Pinpoint the cell where the given text exists, returning its [X, Y] midpoint coordinate. 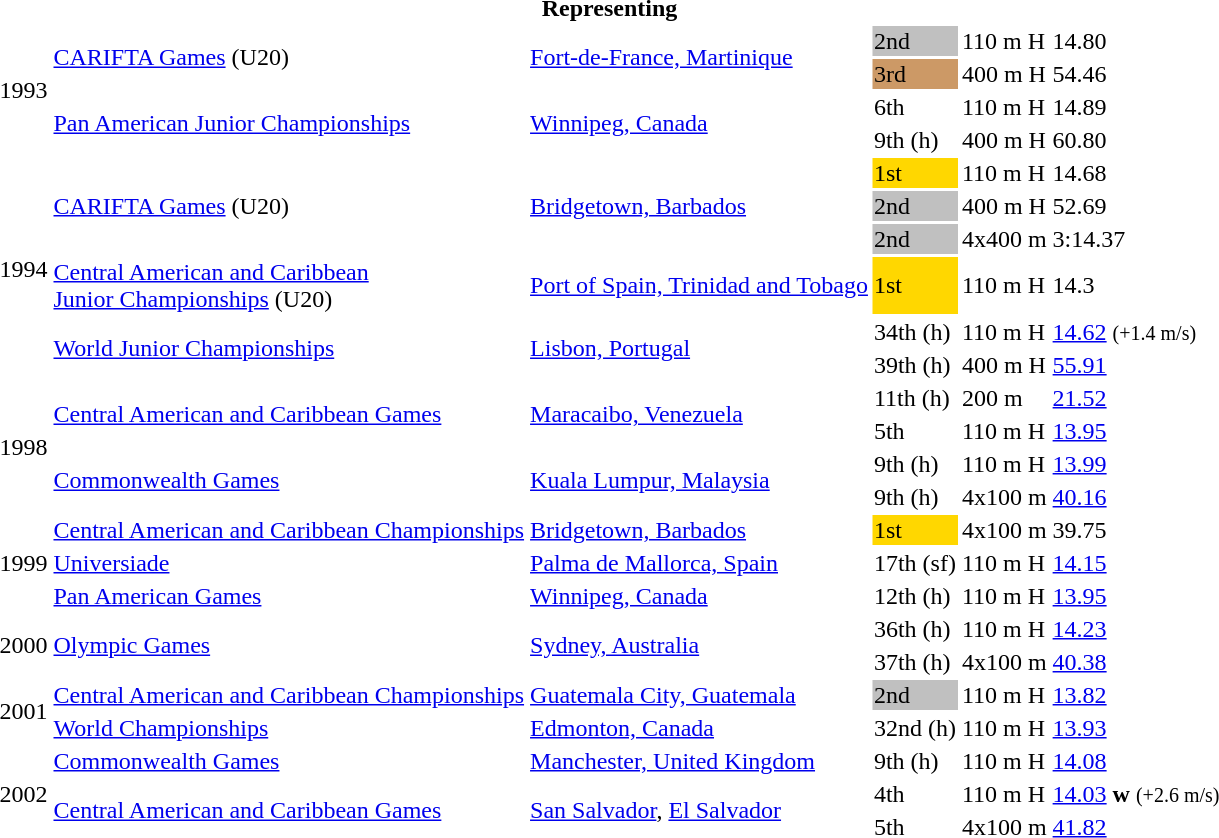
Central American and Caribbean Games [289, 414]
Pan American Junior Championships [289, 124]
World Junior Championships [289, 348]
5th [914, 431]
Olympic Games [289, 646]
11th (h) [914, 398]
12th (h) [914, 596]
Lisbon, Portugal [700, 348]
36th (h) [914, 629]
4x400 m [1004, 239]
Guatemala City, Guatemala [700, 695]
Central American and CaribbeanJunior Championships (U20) [289, 286]
Edmonton, Canada [700, 728]
32nd (h) [914, 728]
Port of Spain, Trinidad and Tobago [700, 286]
4th [914, 794]
Manchester, United Kingdom [700, 761]
200 m [1004, 398]
Sydney, Australia [700, 646]
37th (h) [914, 662]
Pan American Games [289, 596]
3rd [914, 74]
World Championships [289, 728]
17th (sf) [914, 563]
Universiade [289, 563]
39th (h) [914, 365]
Fort-de-France, Martinique [700, 58]
6th [914, 107]
Kuala Lumpur, Malaysia [700, 480]
Palma de Mallorca, Spain [700, 563]
34th (h) [914, 332]
Maracaibo, Venezuela [700, 414]
